From the cell containing the given text, extract its center point as (X, Y) coordinate. 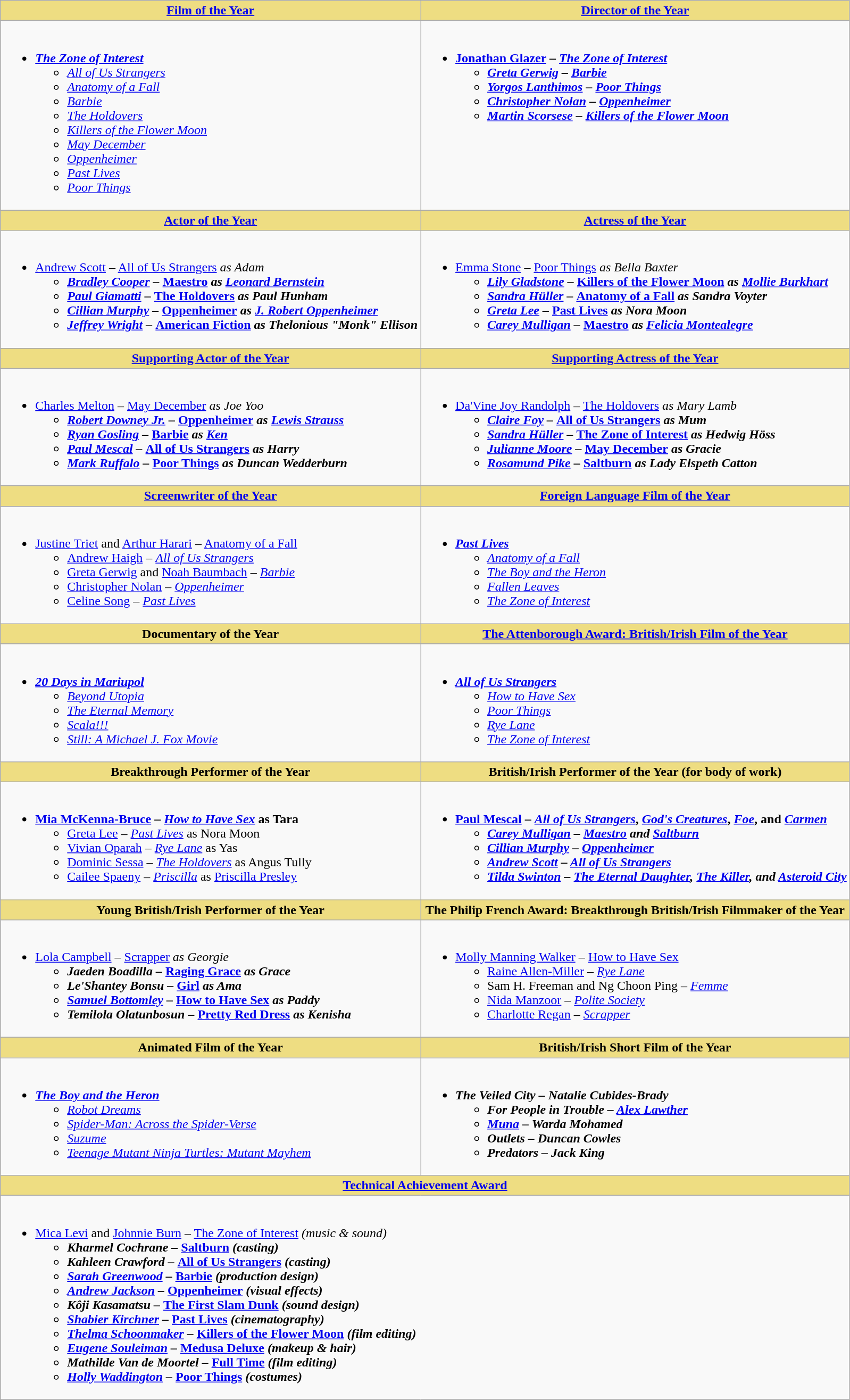
Past LivesAnatomy of a FallThe Boy and the HeronFallen LeavesThe Zone of Interest (635, 565)
Director of the Year (635, 11)
The Attenborough Award: British/Irish Film of the Year (635, 634)
The Veiled City – Natalie Cubides-BradyFor People in Trouble – Alex LawtherMuna – Warda MohamedOutlets – Duncan CowlesPredators – Jack King (635, 1116)
Documentary of the Year (211, 634)
Actor of the Year (211, 220)
The Zone of InterestAll of Us StrangersAnatomy of a FallBarbieThe HoldoversKillers of the Flower MoonMay DecemberOppenheimerPast LivesPoor Things (211, 115)
Young British/Irish Performer of the Year (211, 909)
Breakthrough Performer of the Year (211, 772)
Supporting Actor of the Year (211, 358)
20 Days in MariupolBeyond UtopiaThe Eternal MemoryScala!!!Still: A Michael J. Fox Movie (211, 702)
The Boy and the HeronRobot DreamsSpider-Man: Across the Spider-VerseSuzumeTeenage Mutant Ninja Turtles: Mutant Mayhem (211, 1116)
The Philip French Award: Breakthrough British/Irish Filmmaker of the Year (635, 909)
Screenwriter of the Year (211, 496)
Foreign Language Film of the Year (635, 496)
Supporting Actress of the Year (635, 358)
All of Us StrangersHow to Have SexPoor ThingsRye LaneThe Zone of Interest (635, 702)
British/Irish Performer of the Year (for body of work) (635, 772)
British/Irish Short Film of the Year (635, 1048)
Film of the Year (211, 11)
Animated Film of the Year (211, 1048)
Technical Achievement Award (426, 1186)
Actress of the Year (635, 220)
